Identify which cell holds the provided text, then report its [x, y] central coordinate. 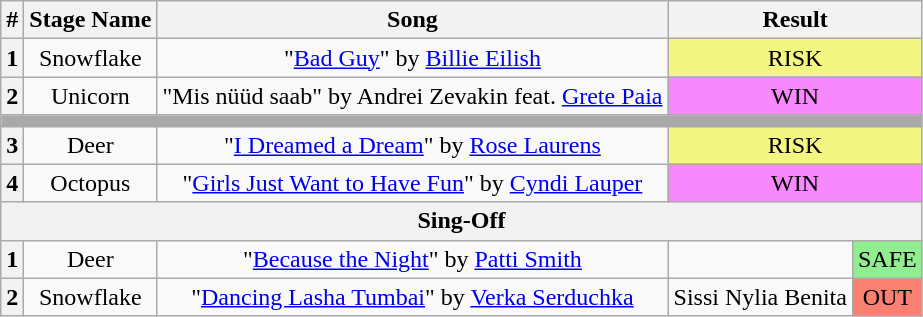
Sissi Nylia Benita [760, 297]
SAFE [887, 259]
Result [795, 20]
Sing-Off [462, 221]
4 [12, 183]
Unicorn [90, 96]
OUT [887, 297]
"Because the Night" by Patti Smith [412, 259]
Song [412, 20]
"Girls Just Want to Have Fun" by Cyndi Lauper [412, 183]
"Bad Guy" by Billie Eilish [412, 58]
3 [12, 145]
"Dancing Lasha Tumbai" by Verka Serduchka [412, 297]
Octopus [90, 183]
"Mis nüüd saab" by Andrei Zevakin feat. Grete Paia [412, 96]
Stage Name [90, 20]
"I Dreamed a Dream" by Rose Laurens [412, 145]
# [12, 20]
